Detect which cell encompasses the target text, then output its [X, Y] center coordinate. 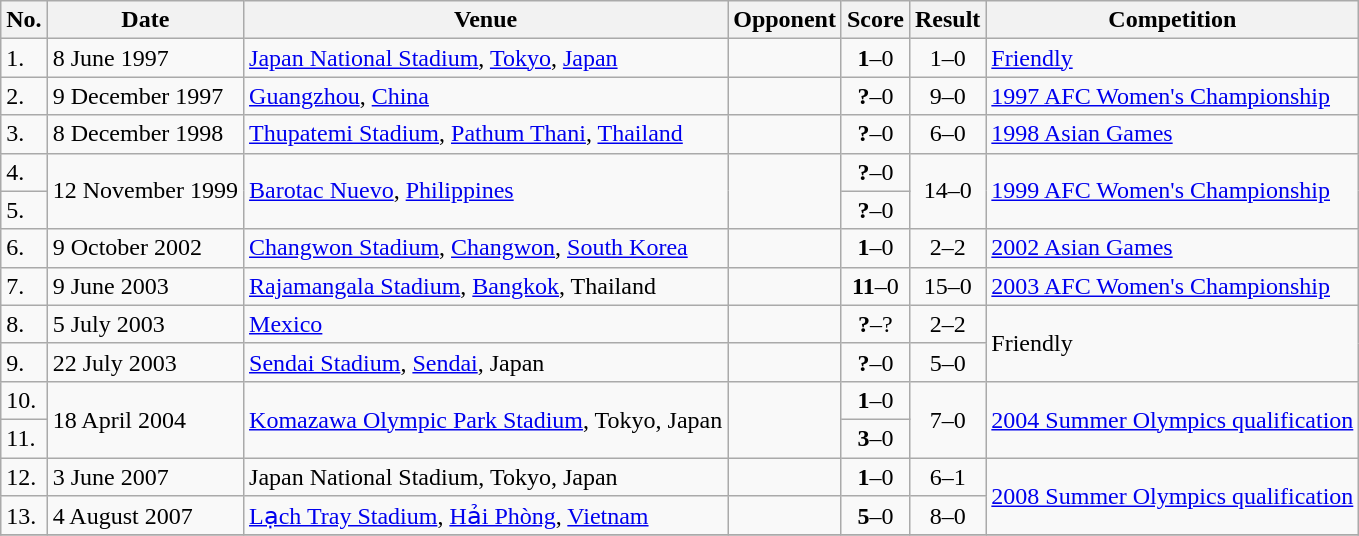
4 August 2007 [145, 516]
14–0 [947, 191]
1. [24, 58]
Rajamangala Stadium, Bangkok, Thailand [486, 286]
Lạch Tray Stadium, Hải Phòng, Vietnam [486, 516]
Mexico [486, 324]
3–0 [875, 438]
Barotac Nuevo, Philippines [486, 191]
12 November 1999 [145, 191]
12. [24, 477]
Competition [1172, 20]
?–? [875, 324]
6–1 [947, 477]
9 June 2003 [145, 286]
13. [24, 516]
11–0 [875, 286]
15–0 [947, 286]
4. [24, 172]
2003 AFC Women's Championship [1172, 286]
Opponent [785, 20]
22 July 2003 [145, 362]
Guangzhou, China [486, 96]
9 October 2002 [145, 248]
2002 Asian Games [1172, 248]
11. [24, 438]
3 June 2007 [145, 477]
8–0 [947, 516]
Result [947, 20]
1999 AFC Women's Championship [1172, 191]
2. [24, 96]
6–0 [947, 134]
10. [24, 400]
18 April 2004 [145, 419]
Score [875, 20]
7. [24, 286]
8. [24, 324]
Komazawa Olympic Park Stadium, Tokyo, Japan [486, 419]
5. [24, 210]
7–0 [947, 419]
Changwon Stadium, Changwon, South Korea [486, 248]
No. [24, 20]
2004 Summer Olympics qualification [1172, 419]
3. [24, 134]
9 December 1997 [145, 96]
Date [145, 20]
Venue [486, 20]
8 June 1997 [145, 58]
9–0 [947, 96]
Thupatemi Stadium, Pathum Thani, Thailand [486, 134]
2008 Summer Olympics qualification [1172, 497]
6. [24, 248]
1997 AFC Women's Championship [1172, 96]
5 July 2003 [145, 324]
8 December 1998 [145, 134]
9. [24, 362]
Sendai Stadium, Sendai, Japan [486, 362]
1998 Asian Games [1172, 134]
